Capture the cell that displays the provided text and extract its [x, y] central coordinate. 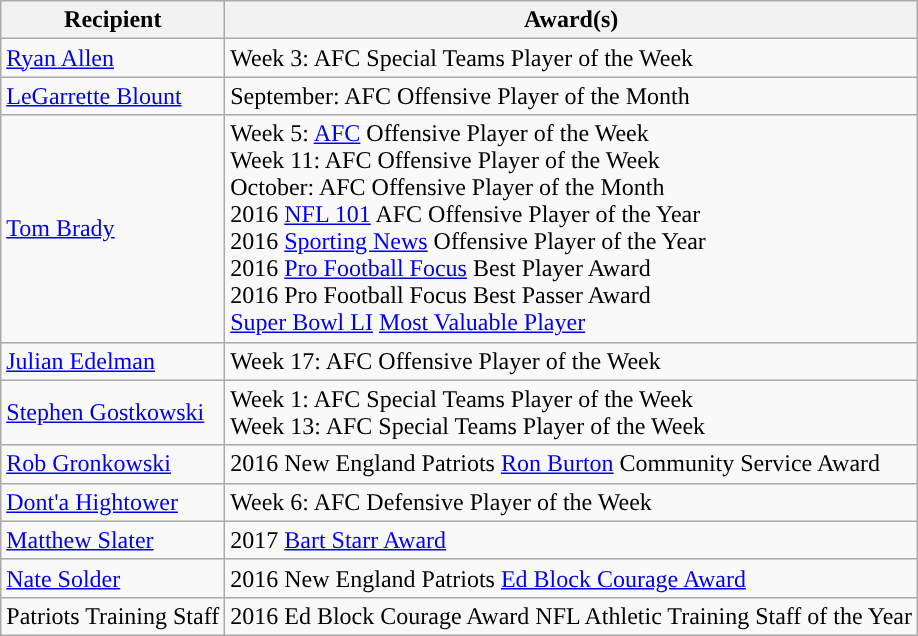
2017 Bart Starr Award [572, 540]
Week 17: AFC Offensive Player of the Week [572, 361]
Recipient [113, 20]
Julian Edelman [113, 361]
Ryan Allen [113, 58]
Stephen Gostkowski [113, 412]
Week 3: AFC Special Teams Player of the Week [572, 58]
LeGarrette Blount [113, 96]
Award(s) [572, 20]
September: AFC Offensive Player of the Month [572, 96]
Patriots Training Staff [113, 616]
Tom Brady [113, 228]
Week 1: AFC Special Teams Player of the WeekWeek 13: AFC Special Teams Player of the Week [572, 412]
2016 Ed Block Courage Award NFL Athletic Training Staff of the Year [572, 616]
2016 New England Patriots Ed Block Courage Award [572, 578]
Week 6: AFC Defensive Player of the Week [572, 502]
Rob Gronkowski [113, 464]
Dont'a Hightower [113, 502]
2016 New England Patriots Ron Burton Community Service Award [572, 464]
Matthew Slater [113, 540]
Nate Solder [113, 578]
